Provide the [x, y] coordinate of the cell's center where the given text is located.  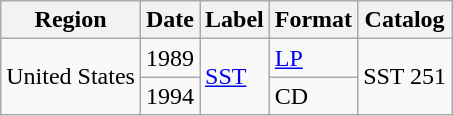
SST [235, 77]
Format [313, 20]
1994 [170, 96]
Region [71, 20]
Catalog [405, 20]
Label [235, 20]
Date [170, 20]
United States [71, 77]
1989 [170, 58]
LP [313, 58]
SST 251 [405, 77]
CD [313, 96]
